Capture the cell that displays the provided text and extract its (X, Y) central coordinate. 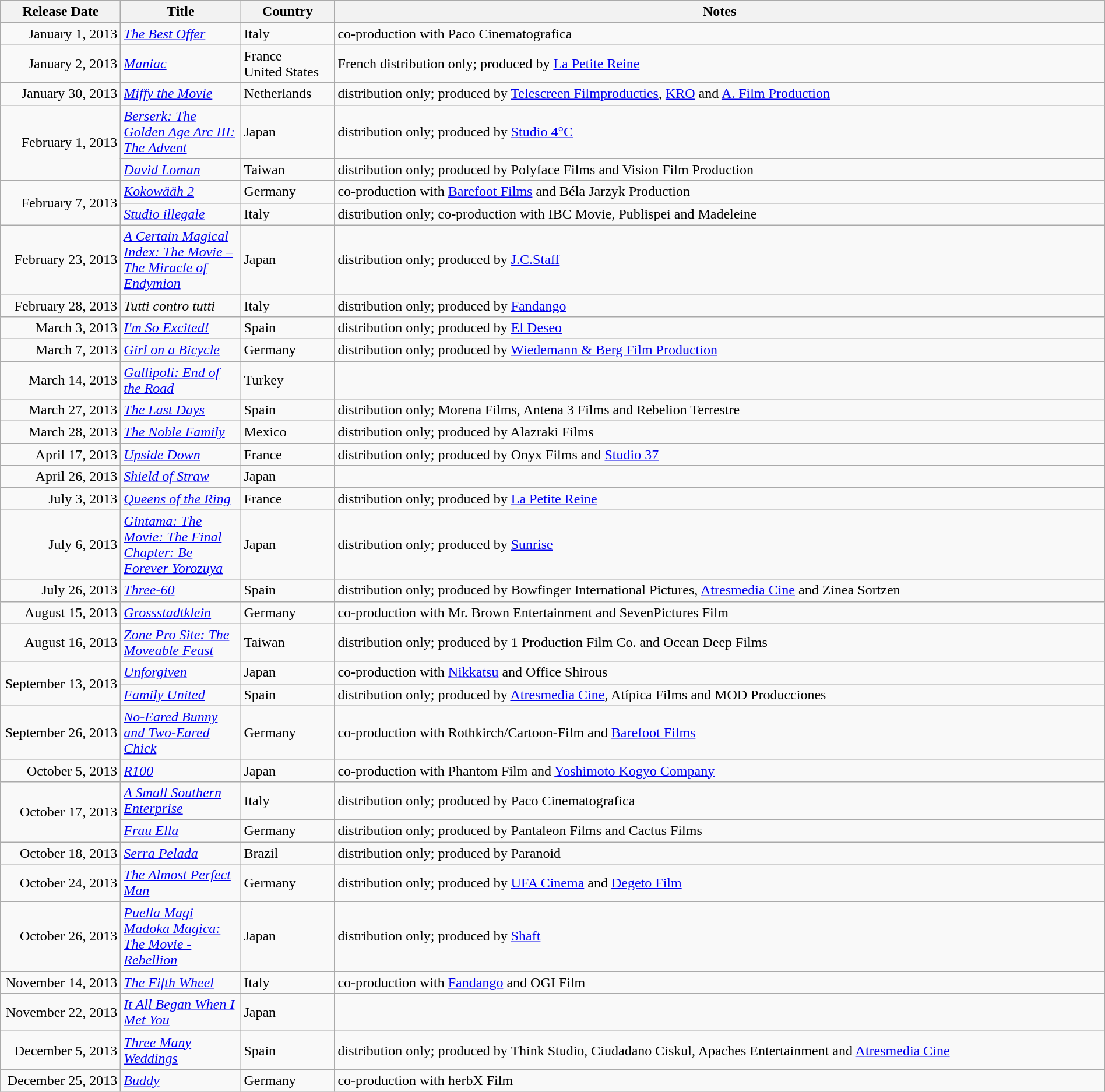
Release Date (61, 12)
November 22, 2013 (61, 1013)
October 24, 2013 (61, 883)
February 7, 2013 (61, 203)
co-production with Rothkirch/Cartoon-Film and Barefoot Films (719, 732)
distribution only; produced by Alazraki Films (719, 432)
March 3, 2013 (61, 327)
March 14, 2013 (61, 380)
Kokowääh 2 (181, 192)
February 23, 2013 (61, 260)
October 5, 2013 (61, 770)
Tutti contro tutti (181, 305)
Buddy (181, 1080)
The Almost Perfect Man (181, 883)
September 26, 2013 (61, 732)
distribution only; produced by J.C.Staff (719, 260)
November 14, 2013 (61, 982)
Shield of Straw (181, 477)
Title (181, 12)
distribution only; co-production with IBC Movie, Publispei and Madeleine (719, 214)
distribution only; produced by La Petite Reine (719, 499)
Brazil (288, 853)
A Certain Magical Index: The Movie – The Miracle of Endymion (181, 260)
Three-60 (181, 590)
It All Began When I Met You (181, 1013)
distribution only; Morena Films, Antena 3 Films and Rebelion Terrestre (719, 410)
No-Eared Bunny and Two-Eared Chick (181, 732)
co-production with Phantom Film and Yoshimoto Kogyo Company (719, 770)
October 26, 2013 (61, 937)
R100 (181, 770)
The Best Offer (181, 34)
April 26, 2013 (61, 477)
Family United (181, 695)
August 16, 2013 (61, 642)
I'm So Excited! (181, 327)
distribution only; produced by Onyx Films and Studio 37 (719, 455)
distribution only; produced by Paranoid (719, 853)
Gintama: The Movie: The Final Chapter: Be Forever Yorozuya (181, 544)
Grossstadtklein (181, 612)
co-production with Barefoot Films and Béla Jarzyk Production (719, 192)
Upside Down (181, 455)
distribution only; produced by Pantaleon Films and Cactus Films (719, 830)
August 15, 2013 (61, 612)
Turkey (288, 380)
distribution only; produced by Polyface Films and Vision Film Production (719, 170)
The Fifth Wheel (181, 982)
Serra Pelada (181, 853)
October 17, 2013 (61, 811)
distribution only; produced by Wiedemann & Berg Film Production (719, 350)
distribution only; produced by Telescreen Filmproducties, KRO and A. Film Production (719, 94)
January 30, 2013 (61, 94)
distribution only; produced by UFA Cinema and Degeto Film (719, 883)
The Noble Family (181, 432)
Maniac (181, 64)
French distribution only; produced by La Petite Reine (719, 64)
co-production with herbX Film (719, 1080)
France United States (288, 64)
A Small Southern Enterprise (181, 801)
Frau Ella (181, 830)
distribution only; produced by 1 Production Film Co. and Ocean Deep Films (719, 642)
distribution only; produced by Studio 4°C (719, 132)
July 26, 2013 (61, 590)
December 25, 2013 (61, 1080)
March 28, 2013 (61, 432)
co-production with Mr. Brown Entertainment and SevenPictures Film (719, 612)
distribution only; produced by Fandango (719, 305)
January 1, 2013 (61, 34)
distribution only; produced by Sunrise (719, 544)
July 3, 2013 (61, 499)
Netherlands (288, 94)
Miffy the Movie (181, 94)
co-production with Paco Cinematografica (719, 34)
September 13, 2013 (61, 684)
distribution only; produced by El Deseo (719, 327)
February 1, 2013 (61, 143)
Country (288, 12)
Gallipoli: End of the Road (181, 380)
October 18, 2013 (61, 853)
March 27, 2013 (61, 410)
July 6, 2013 (61, 544)
co-production with Nikkatsu and Office Shirous (719, 672)
Unforgiven (181, 672)
December 5, 2013 (61, 1050)
March 7, 2013 (61, 350)
February 28, 2013 (61, 305)
Mexico (288, 432)
David Loman (181, 170)
distribution only; produced by Paco Cinematografica (719, 801)
The Last Days (181, 410)
co-production with Fandango and OGI Film (719, 982)
distribution only; produced by Shaft (719, 937)
distribution only; produced by Think Studio, Ciudadano Ciskul, Apaches Entertainment and Atresmedia Cine (719, 1050)
Three Many Weddings (181, 1050)
April 17, 2013 (61, 455)
Puella Magi Madoka Magica: The Movie - Rebellion (181, 937)
Queens of the Ring (181, 499)
distribution only; produced by Atresmedia Cine, Atípica Films and MOD Producciones (719, 695)
Studio illegale (181, 214)
Notes (719, 12)
distribution only; produced by Bowfinger International Pictures, Atresmedia Cine and Zinea Sortzen (719, 590)
January 2, 2013 (61, 64)
Girl on a Bicycle (181, 350)
Zone Pro Site: The Moveable Feast (181, 642)
Berserk: The Golden Age Arc III: The Advent (181, 132)
